Return the [x, y] coordinate for the center point of the cell that contains the specified text.  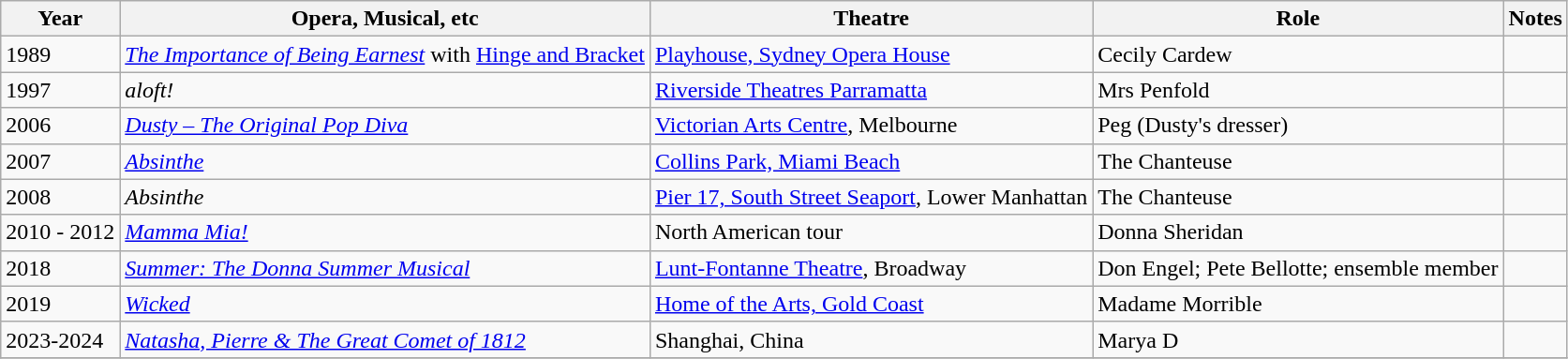
Riverside Theatres Parramatta [871, 90]
North American tour [871, 232]
Marya D [1298, 339]
Home of the Arts, Gold Coast [871, 304]
1997 [60, 90]
Madame Morrible [1298, 304]
Notes [1535, 19]
Dusty – The Original Pop Diva [385, 126]
2023-2024 [60, 339]
2008 [60, 197]
Theatre [871, 19]
Shanghai, China [871, 339]
Cecily Cardew [1298, 54]
The Importance of Being Earnest with Hinge and Bracket [385, 54]
Collins Park, Miami Beach [871, 161]
Mamma Mia! [385, 232]
Victorian Arts Centre, Melbourne [871, 126]
2007 [60, 161]
Year [60, 19]
Wicked [385, 304]
2019 [60, 304]
Pier 17, South Street Seaport, Lower Manhattan [871, 197]
Playhouse, Sydney Opera House [871, 54]
Lunt-Fontanne Theatre, Broadway [871, 268]
1989 [60, 54]
Natasha, Pierre & The Great Comet of 1812 [385, 339]
Don Engel; Pete Bellotte; ensemble member [1298, 268]
2010 - 2012 [60, 232]
Role [1298, 19]
Mrs Penfold [1298, 90]
aloft! [385, 90]
2006 [60, 126]
Donna Sheridan [1298, 232]
2018 [60, 268]
Summer: The Donna Summer Musical [385, 268]
Peg (Dusty's dresser) [1298, 126]
Opera, Musical, etc [385, 19]
